Scan for the cell matching the given text and deliver its (X, Y) coordinate at center. 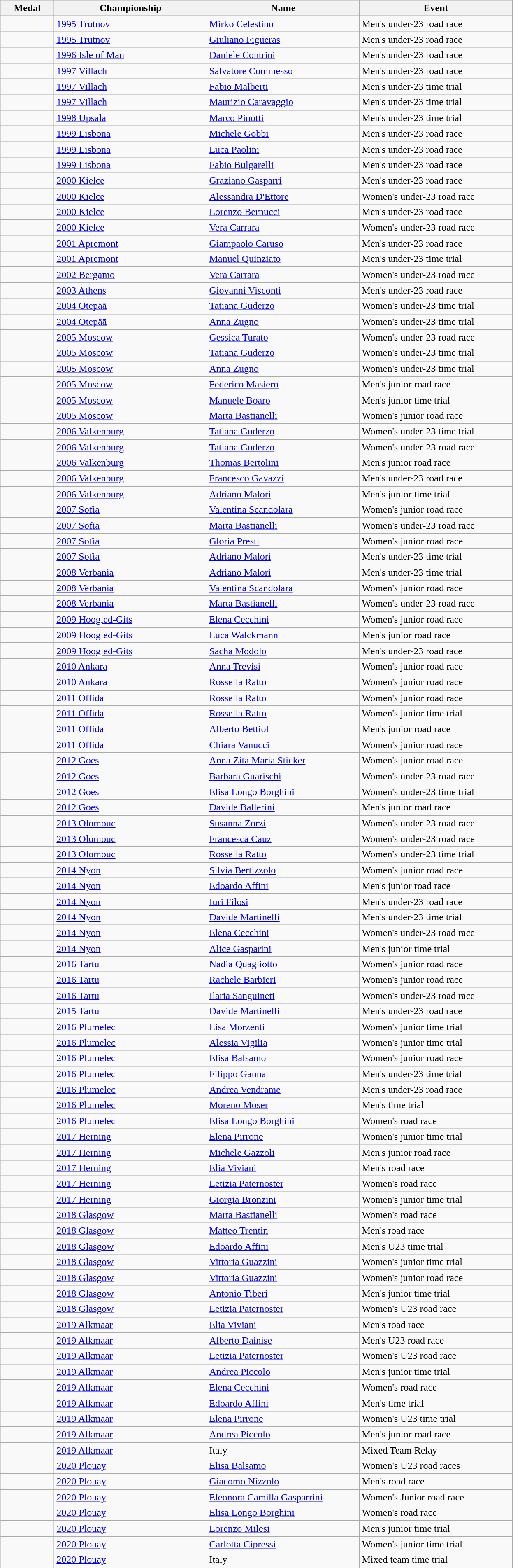
Ilaria Sanguineti (283, 996)
Women's U23 time trial (436, 1419)
Barbara Guarischi (283, 776)
Graziano Gasparri (283, 180)
Fabio Bulgarelli (283, 165)
Salvatore Commesso (283, 71)
Michele Gobbi (283, 133)
Manuel Quinziato (283, 259)
Alessia Vigilia (283, 1043)
Lorenzo Milesi (283, 1528)
Rachele Barbieri (283, 980)
Alice Gasparini (283, 948)
Mixed team time trial (436, 1560)
Championship (131, 8)
Giorgia Bronzini (283, 1199)
Men's U23 road race (436, 1340)
Maurizio Caravaggio (283, 102)
Eleonora Camilla Gasparrini (283, 1497)
Alberto Dainise (283, 1340)
Andrea Vendrame (283, 1090)
Gloria Presti (283, 541)
2003 Athens (131, 290)
Nadia Quagliotto (283, 964)
Chiara Vanucci (283, 745)
Giovanni Visconti (283, 290)
Mixed Team Relay (436, 1450)
Anna Zita Maria Sticker (283, 761)
Name (283, 8)
Men's U23 time trial (436, 1246)
Antonio Tiberi (283, 1293)
Davide Ballerini (283, 807)
Anna Trevisi (283, 666)
Thomas Bertolini (283, 463)
Francesco Gavazzi (283, 478)
Event (436, 8)
Lisa Morzenti (283, 1027)
Luca Walckmann (283, 635)
Alessandra D'Ettore (283, 196)
2002 Bergamo (131, 275)
Women's Junior road race (436, 1497)
Luca Paolini (283, 149)
Giuliano Figueras (283, 40)
Women's U23 road races (436, 1466)
Giacomo Nizzolo (283, 1482)
1996 Isle of Man (131, 55)
Iuri Filosi (283, 901)
Federico Masiero (283, 384)
Medal (27, 8)
Marco Pinotti (283, 118)
Moreno Moser (283, 1105)
Daniele Contrini (283, 55)
Sacha Modolo (283, 651)
Mirko Celestino (283, 24)
1998 Upsala (131, 118)
Alberto Bettiol (283, 729)
Filippo Ganna (283, 1074)
Manuele Boaro (283, 400)
Michele Gazzoli (283, 1152)
Gessica Turato (283, 337)
2015 Tartu (131, 1011)
Carlotta Cipressi (283, 1544)
Francesca Cauz (283, 839)
Fabio Malberti (283, 86)
Matteo Trentin (283, 1231)
Lorenzo Bernucci (283, 212)
Silvia Bertizzolo (283, 870)
Giampaolo Caruso (283, 243)
Susanna Zorzi (283, 823)
